Provide the [x, y] coordinate of the cell's center where the given text is located.  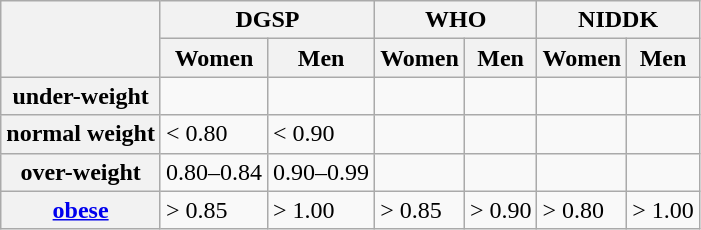
< 0.90 [322, 134]
WHO [456, 20]
0.80–0.84 [214, 172]
> 0.80 [582, 210]
over-weight [81, 172]
obese [81, 210]
NIDDK [618, 20]
0.90–0.99 [322, 172]
under-weight [81, 96]
DGSP [267, 20]
< 0.80 [214, 134]
normal weight [81, 134]
> 0.90 [500, 210]
